Detect which cell encompasses the target text, then output its [x, y] center coordinate. 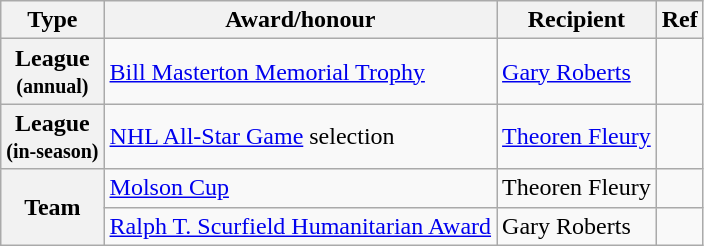
League(annual) [52, 72]
League(in-season) [52, 136]
Bill Masterton Memorial Trophy [300, 72]
NHL All-Star Game selection [300, 136]
Molson Cup [300, 188]
Ref [680, 20]
Type [52, 20]
Recipient [577, 20]
Award/honour [300, 20]
Ralph T. Scurfield Humanitarian Award [300, 226]
Team [52, 207]
